Determine the [x, y] coordinate at the center of the cell enclosing the given text.  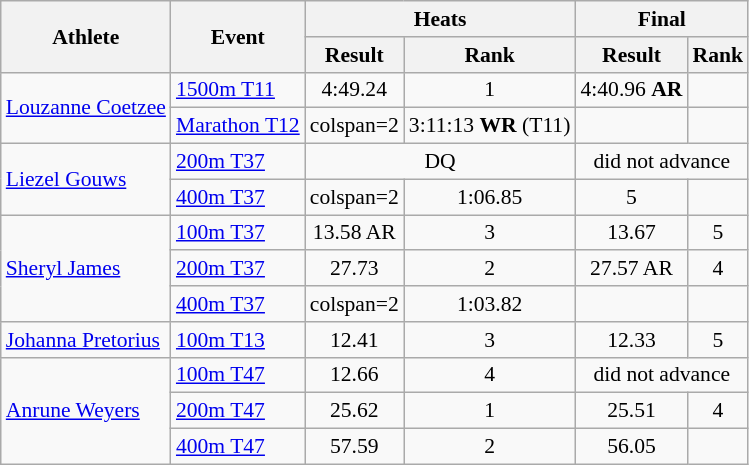
3:11:13 WR (T11) [490, 126]
100m T13 [238, 340]
4:49.24 [354, 90]
100m T37 [238, 233]
56.05 [631, 447]
1:03.82 [490, 304]
13.58 AR [354, 233]
57.59 [354, 447]
Sheryl James [86, 268]
Liezel Gouws [86, 180]
Final [662, 19]
12.41 [354, 340]
Johanna Pretorius [86, 340]
200m T47 [238, 411]
25.62 [354, 411]
27.73 [354, 269]
4:40.96 AR [631, 90]
12.33 [631, 340]
400m T47 [238, 447]
13.67 [631, 233]
1500m T11 [238, 90]
Louzanne Coetzee [86, 108]
Heats [440, 19]
27.57 AR [631, 269]
Event [238, 36]
Anrune Weyers [86, 410]
DQ [440, 162]
Athlete [86, 36]
1:06.85 [490, 197]
12.66 [354, 375]
100m T47 [238, 375]
Marathon T12 [238, 126]
25.51 [631, 411]
